Output the [x, y] coordinate of the center of the cell containing the given text.  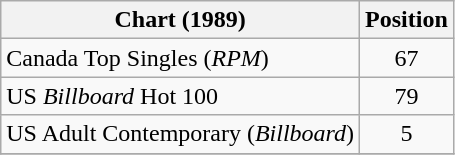
Canada Top Singles (RPM) [180, 58]
79 [407, 96]
Chart (1989) [180, 20]
5 [407, 134]
US Adult Contemporary (Billboard) [180, 134]
Position [407, 20]
US Billboard Hot 100 [180, 96]
67 [407, 58]
